Identify which cell holds the provided text, then report its (x, y) central coordinate. 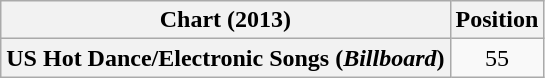
55 (497, 58)
US Hot Dance/Electronic Songs (Billboard) (226, 58)
Chart (2013) (226, 20)
Position (497, 20)
